Pinpoint the cell where the given text exists, returning its [X, Y] midpoint coordinate. 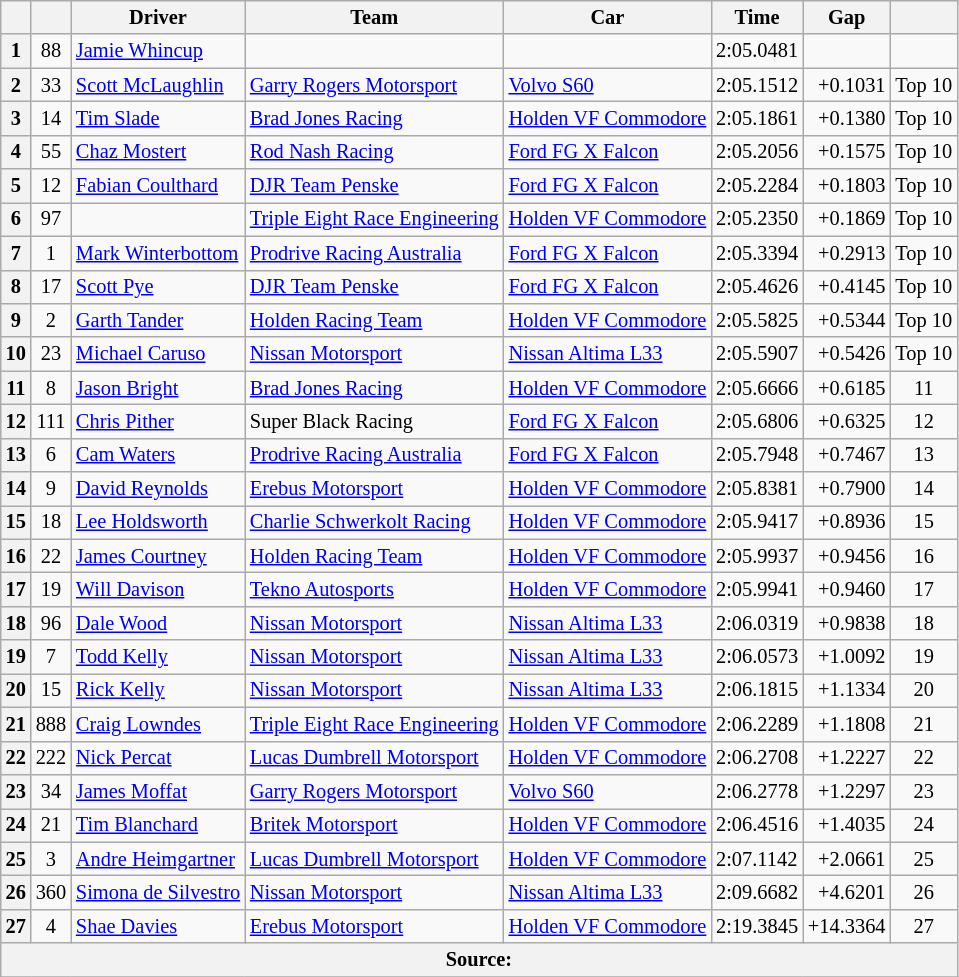
Rick Kelly [158, 690]
2:05.2350 [757, 219]
55 [51, 152]
Tekno Autosports [374, 589]
2:05.1512 [757, 85]
2:05.6806 [757, 421]
Tim Blanchard [158, 825]
Mark Winterbottom [158, 253]
2:05.9417 [757, 522]
34 [51, 791]
Tim Slade [158, 118]
2:05.2284 [757, 186]
+1.2227 [846, 758]
+1.2297 [846, 791]
2:06.1815 [757, 690]
+0.8936 [846, 522]
+0.9456 [846, 556]
Jamie Whincup [158, 51]
2:06.0319 [757, 623]
Time [757, 17]
2:05.2056 [757, 152]
2:06.2778 [757, 791]
Charlie Schwerkolt Racing [374, 522]
Craig Lowndes [158, 724]
2:05.8381 [757, 489]
+0.2913 [846, 253]
Dale Wood [158, 623]
+4.6201 [846, 892]
10 [16, 354]
David Reynolds [158, 489]
2:05.6666 [757, 388]
222 [51, 758]
+0.6325 [846, 421]
+0.1380 [846, 118]
2:05.9937 [757, 556]
2:05.0481 [757, 51]
2:05.5825 [757, 320]
Will Davison [158, 589]
Scott Pye [158, 287]
+0.5344 [846, 320]
Rod Nash Racing [374, 152]
+1.1334 [846, 690]
Garth Tander [158, 320]
Car [608, 17]
+0.5426 [846, 354]
Chris Pither [158, 421]
2:05.1861 [757, 118]
2:06.2708 [757, 758]
Source: [479, 960]
33 [51, 85]
+0.1031 [846, 85]
+0.1575 [846, 152]
2:19.3845 [757, 926]
+14.3364 [846, 926]
Cam Waters [158, 455]
2:05.7948 [757, 455]
Team [374, 17]
Britek Motorsport [374, 825]
James Moffat [158, 791]
+0.9838 [846, 623]
Simona de Silvestro [158, 892]
+2.0661 [846, 859]
2:05.9941 [757, 589]
2:07.1142 [757, 859]
Fabian Coulthard [158, 186]
+0.7900 [846, 489]
888 [51, 724]
+0.7467 [846, 455]
97 [51, 219]
James Courtney [158, 556]
96 [51, 623]
+1.1808 [846, 724]
+0.4145 [846, 287]
Nick Percat [158, 758]
88 [51, 51]
Gap [846, 17]
Chaz Mostert [158, 152]
Todd Kelly [158, 657]
+0.9460 [846, 589]
2:09.6682 [757, 892]
Jason Bright [158, 388]
Super Black Racing [374, 421]
2:05.4626 [757, 287]
+0.1803 [846, 186]
+0.1869 [846, 219]
Lee Holdsworth [158, 522]
2:06.4516 [757, 825]
2:05.3394 [757, 253]
Shae Davies [158, 926]
Andre Heimgartner [158, 859]
111 [51, 421]
+1.0092 [846, 657]
Driver [158, 17]
+0.6185 [846, 388]
5 [16, 186]
2:05.5907 [757, 354]
Michael Caruso [158, 354]
2:06.2289 [757, 724]
360 [51, 892]
+1.4035 [846, 825]
Scott McLaughlin [158, 85]
2:06.0573 [757, 657]
